Detect which cell encompasses the target text, then output its (x, y) center coordinate. 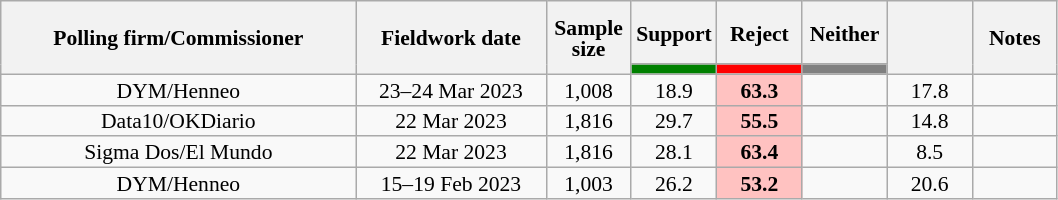
15–19 Feb 2023 (451, 184)
55.5 (760, 120)
18.9 (674, 90)
29.7 (674, 120)
Neither (844, 32)
14.8 (930, 120)
26.2 (674, 184)
Fieldwork date (451, 38)
Polling firm/Commissioner (178, 38)
Sample size (588, 38)
17.8 (930, 90)
Reject (760, 32)
Support (674, 32)
23–24 Mar 2023 (451, 90)
20.6 (930, 184)
63.4 (760, 152)
1,008 (588, 90)
1,003 (588, 184)
63.3 (760, 90)
Data10/OKDiario (178, 120)
Sigma Dos/El Mundo (178, 152)
8.5 (930, 152)
53.2 (760, 184)
28.1 (674, 152)
Notes (1014, 38)
